Provide the [X, Y] coordinate of the cell's center where the given text is located.  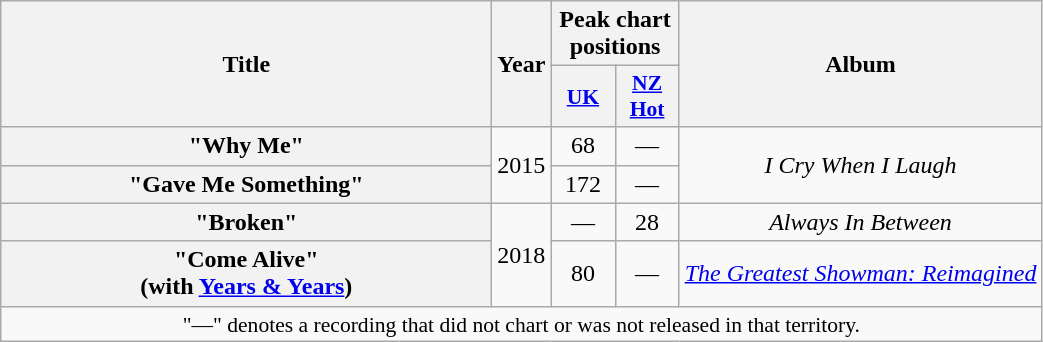
"Broken" [246, 222]
NZHot [647, 96]
The Greatest Showman: Reimagined [860, 274]
"Gave Me Something" [246, 184]
"Come Alive"(with Years & Years) [246, 274]
172 [583, 184]
2018 [522, 254]
I Cry When I Laugh [860, 165]
2015 [522, 165]
"Why Me" [246, 146]
"—" denotes a recording that did not chart or was not released in that territory. [522, 324]
28 [647, 222]
Album [860, 64]
Always In Between [860, 222]
Peak chart positions [615, 34]
80 [583, 274]
Title [246, 64]
68 [583, 146]
UK [583, 96]
Year [522, 64]
